Capture the cell that displays the provided text and extract its [x, y] central coordinate. 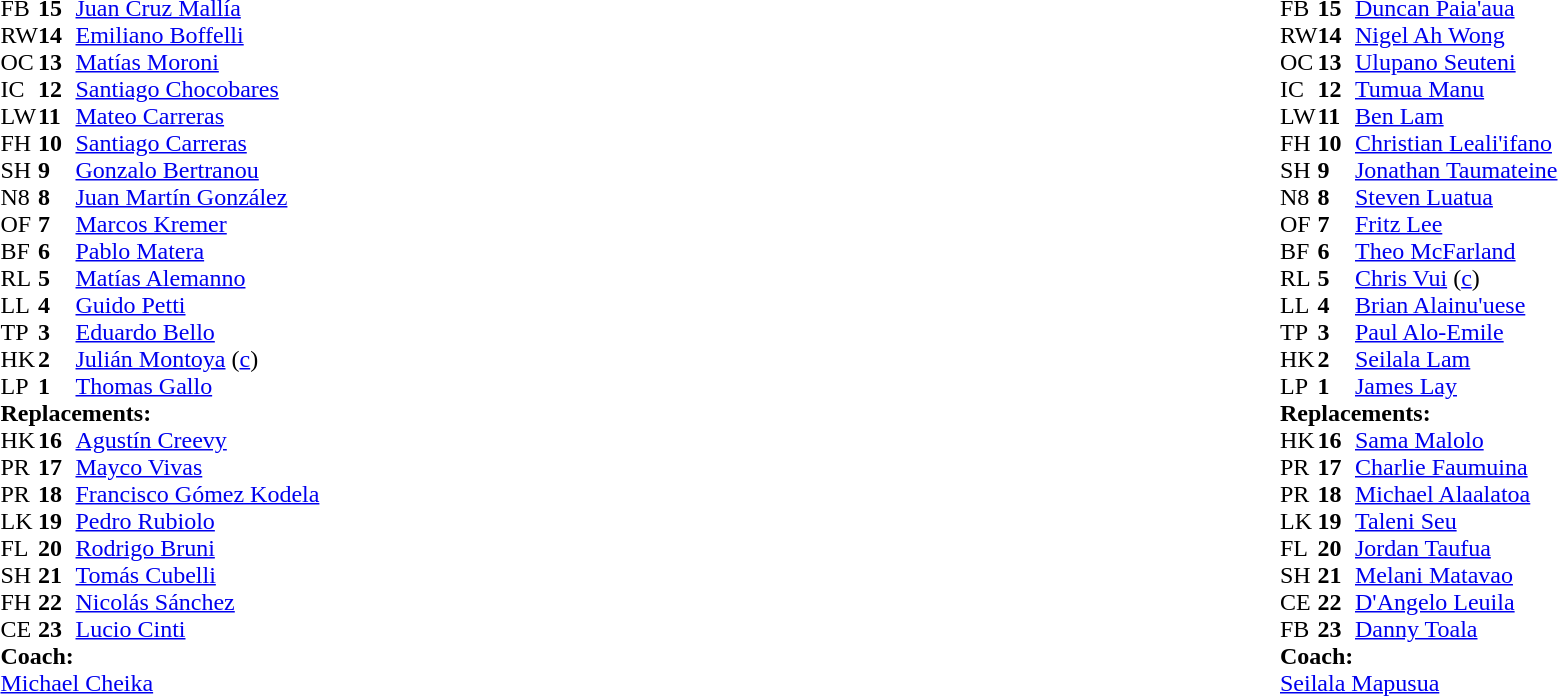
Tumua Manu [1456, 90]
Paul Alo-Emile [1456, 332]
FB [1299, 630]
Lucio Cinti [198, 630]
Taleni Seu [1456, 522]
Chris Vui (c) [1456, 278]
Matías Alemanno [198, 278]
Ben Lam [1456, 116]
Marcos Kremer [198, 224]
Santiago Chocobares [198, 90]
Melani Matavao [1456, 576]
Agustín Creevy [198, 440]
Danny Toala [1456, 630]
Nigel Ah Wong [1456, 36]
Christian Leali'ifano [1456, 144]
Theo McFarland [1456, 252]
Rodrigo Bruni [198, 548]
Julián Montoya (c) [198, 360]
Pedro Rubiolo [198, 522]
Mayco Vivas [198, 468]
D'Angelo Leuila [1456, 602]
Seilala Lam [1456, 360]
Gonzalo Bertranou [198, 170]
James Lay [1456, 386]
Juan Martín González [198, 198]
Sama Malolo [1456, 440]
Thomas Gallo [198, 386]
Eduardo Bello [198, 332]
Francisco Gómez Kodela [198, 494]
Nicolás Sánchez [198, 602]
Tomás Cubelli [198, 576]
Santiago Carreras [198, 144]
Michael Alaalatoa [1456, 494]
Matías Moroni [198, 62]
Jordan Taufua [1456, 548]
Mateo Carreras [198, 116]
Pablo Matera [198, 252]
Jonathan Taumateine [1456, 170]
Ulupano Seuteni [1456, 62]
Emiliano Boffelli [198, 36]
Brian Alainu'uese [1456, 306]
Fritz Lee [1456, 224]
Steven Luatua [1456, 198]
Charlie Faumuina [1456, 468]
Guido Petti [198, 306]
